Return the [X, Y] coordinate for the center point of the cell that contains the specified text.  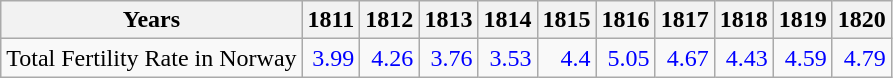
5.05 [626, 58]
1815 [566, 20]
3.53 [508, 58]
4.4 [566, 58]
Total Fertility Rate in Norway [152, 58]
1819 [802, 20]
1812 [390, 20]
1813 [448, 20]
4.79 [862, 58]
4.59 [802, 58]
1820 [862, 20]
1817 [684, 20]
1814 [508, 20]
4.67 [684, 58]
3.99 [331, 58]
1818 [744, 20]
4.43 [744, 58]
3.76 [448, 58]
4.26 [390, 58]
Years [152, 20]
1811 [331, 20]
1816 [626, 20]
